For the text-containing cell, return its midpoint in (X, Y) coordinate format. 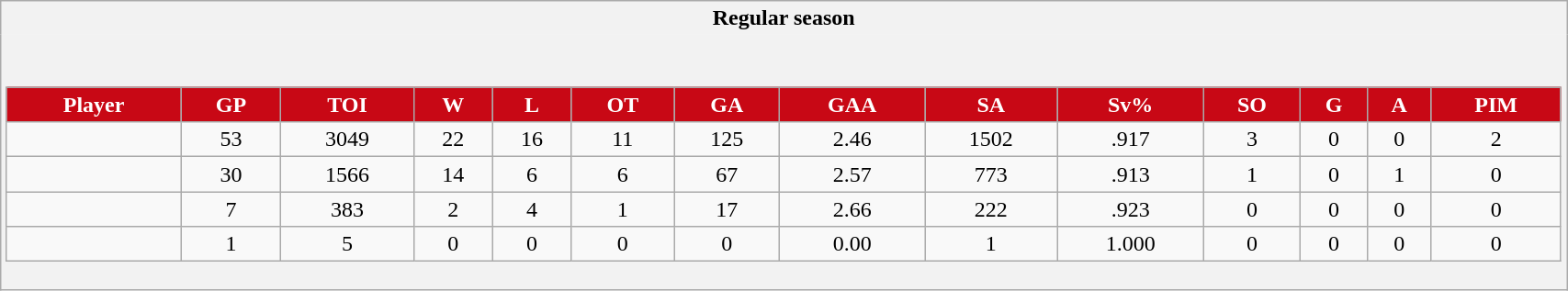
SO (1251, 105)
PIM (1495, 105)
.923 (1130, 209)
0.00 (852, 244)
5 (347, 244)
11 (623, 140)
2.46 (852, 140)
1566 (347, 174)
Sv% (1130, 105)
222 (992, 209)
3049 (347, 140)
22 (453, 140)
W (453, 105)
53 (231, 140)
GAA (852, 105)
125 (728, 140)
.913 (1130, 174)
7 (231, 209)
TOI (347, 105)
16 (532, 140)
1502 (992, 140)
GA (728, 105)
Player (94, 105)
.917 (1130, 140)
17 (728, 209)
30 (231, 174)
773 (992, 174)
14 (453, 174)
4 (532, 209)
G (1334, 105)
2.57 (852, 174)
383 (347, 209)
A (1398, 105)
GP (231, 105)
L (532, 105)
SA (992, 105)
1.000 (1130, 244)
67 (728, 174)
OT (623, 105)
3 (1251, 140)
2.66 (852, 209)
Regular season (784, 18)
